Detect which cell encompasses the target text, then output its [x, y] center coordinate. 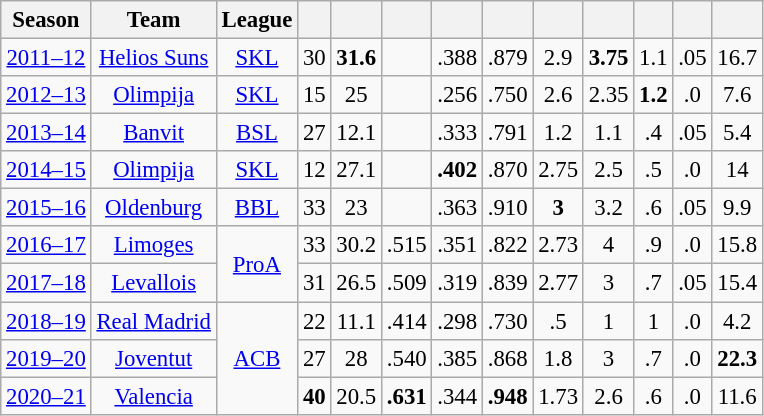
Limoges [154, 245]
.879 [507, 58]
2.35 [608, 95]
5.4 [737, 133]
.750 [507, 95]
27.1 [356, 170]
2014–15 [46, 170]
Oldenburg [154, 208]
2.9 [558, 58]
11.6 [737, 396]
Valencia [154, 396]
ProA [256, 264]
2.77 [558, 283]
2013–14 [46, 133]
31.6 [356, 58]
12.1 [356, 133]
30 [314, 58]
1.73 [558, 396]
.414 [406, 321]
League [256, 20]
.319 [457, 283]
31 [314, 283]
BSL [256, 133]
1.8 [558, 358]
.256 [457, 95]
2.75 [558, 170]
.509 [406, 283]
4 [608, 245]
.4 [654, 133]
2019–20 [46, 358]
.9 [654, 245]
Levallois [154, 283]
28 [356, 358]
.540 [406, 358]
2012–13 [46, 95]
40 [314, 396]
2.5 [608, 170]
.839 [507, 283]
30.2 [356, 245]
.730 [507, 321]
26.5 [356, 283]
.351 [457, 245]
12 [314, 170]
ACB [256, 358]
9.9 [737, 208]
7.6 [737, 95]
.363 [457, 208]
Team [154, 20]
Banvit [154, 133]
.385 [457, 358]
Real Madrid [154, 321]
15.8 [737, 245]
2015–16 [46, 208]
.791 [507, 133]
.631 [406, 396]
.344 [457, 396]
25 [356, 95]
Season [46, 20]
2.73 [558, 245]
2017–18 [46, 283]
4.2 [737, 321]
16.7 [737, 58]
.822 [507, 245]
23 [356, 208]
11.1 [356, 321]
3.2 [608, 208]
15.4 [737, 283]
.910 [507, 208]
3.75 [608, 58]
15 [314, 95]
2016–17 [46, 245]
2018–19 [46, 321]
.948 [507, 396]
.515 [406, 245]
.868 [507, 358]
.333 [457, 133]
20.5 [356, 396]
22.3 [737, 358]
Joventut [154, 358]
14 [737, 170]
Helios Suns [154, 58]
2011–12 [46, 58]
.388 [457, 58]
.402 [457, 170]
.870 [507, 170]
22 [314, 321]
.298 [457, 321]
BBL [256, 208]
2020–21 [46, 396]
